For the text-containing cell, return its midpoint in [x, y] coordinate format. 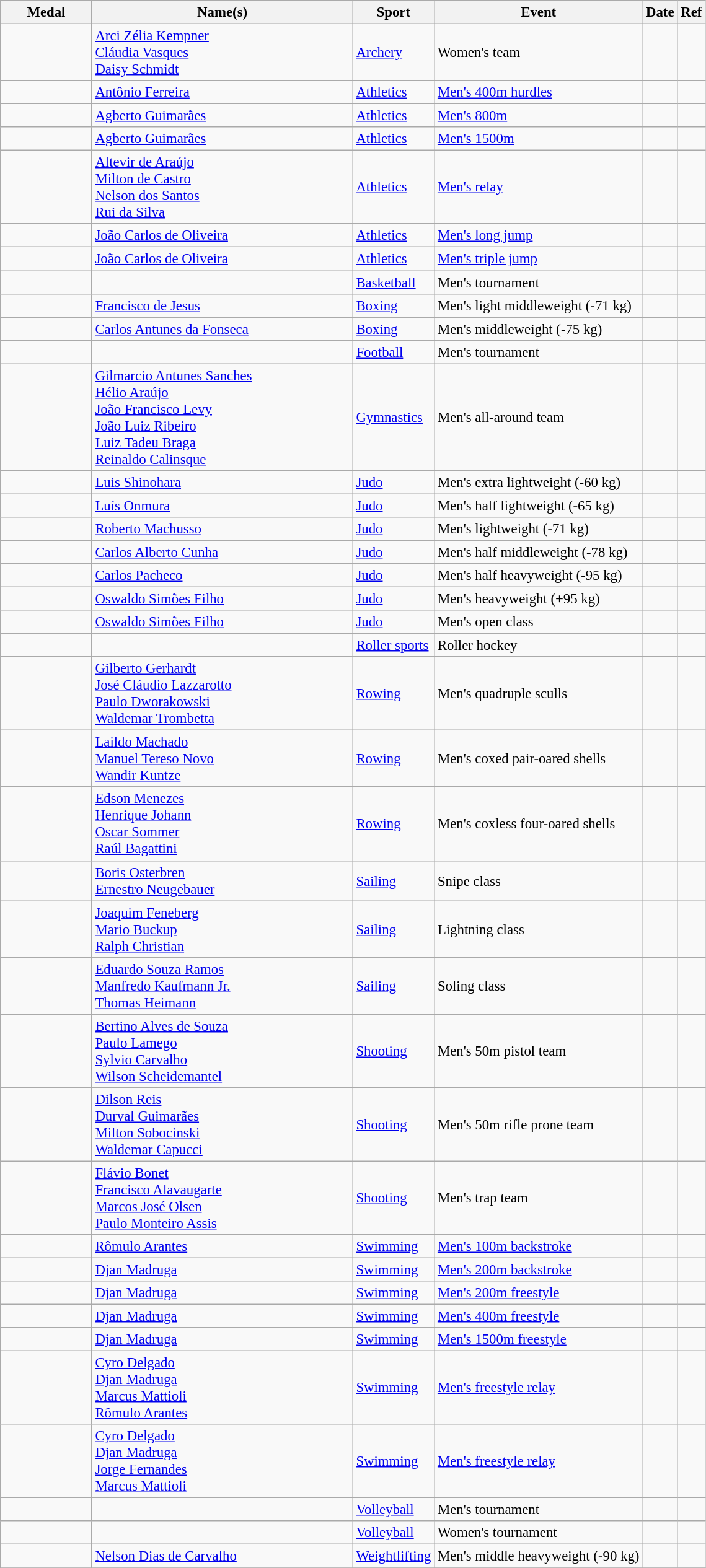
Men's coxed pair-oared shells [539, 759]
Snipe class [539, 881]
Men's all-around team [539, 418]
Altevir de Araújo Milton de Castro Nelson dos Santos Rui da Silva [222, 187]
Event [539, 12]
Men's 1500m freestyle [539, 1339]
Men's half middleweight (-78 kg) [539, 552]
Men's half lightweight (-65 kg) [539, 506]
Women's tournament [539, 1533]
Bertino Alves de Souza Paulo Lamego Sylvio Carvalho Wilson Scheidemantel [222, 1051]
Men's triple jump [539, 259]
Men's heavyweight (+95 kg) [539, 599]
Men's extra lightweight (-60 kg) [539, 483]
Medal [46, 12]
Football [394, 352]
Joaquim Feneberg Mario Buckup Ralph Christian [222, 929]
Men's lightweight (-71 kg) [539, 529]
Women's team [539, 53]
Weightlifting [394, 1556]
Flávio Bonet Francisco Alavaugarte Marcos José Olsen Paulo Monteiro Assis [222, 1198]
Roberto Machusso [222, 529]
Men's quadruple sculls [539, 694]
Date [660, 12]
Archery [394, 53]
Men's 400m hurdles [539, 92]
Men's 800m [539, 116]
Men's trap team [539, 1198]
Men's coxless four-oared shells [539, 824]
Men's 400m freestyle [539, 1316]
Antônio Ferreira [222, 92]
Cyro Delgado Djan Madruga Jorge Fernandes Marcus Mattioli [222, 1461]
Men's middle heavyweight (-90 kg) [539, 1556]
Rômulo Arantes [222, 1246]
Men's relay [539, 187]
Roller sports [394, 646]
Carlos Antunes da Fonseca [222, 329]
Men's 50m pistol team [539, 1051]
Men's middleweight (-75 kg) [539, 329]
Men's 50m rifle prone team [539, 1125]
Soling class [539, 986]
Men's light middleweight (-71 kg) [539, 305]
Eduardo Souza Ramos Manfredo Kaufmann Jr. Thomas Heimann [222, 986]
Carlos Alberto Cunha [222, 552]
Sport [394, 12]
Men's 100m backstroke [539, 1246]
Men's half heavyweight (-95 kg) [539, 576]
Men's 1500m [539, 139]
Dilson Reis Durval Guimarães Milton Sobocinski Waldemar Capucci [222, 1125]
Francisco de Jesus [222, 305]
Men's long jump [539, 236]
Boris Osterbren Ernestro Neugebauer [222, 881]
Basketball [394, 283]
Luis Shinohara [222, 483]
Gilberto Gerhardt José Cláudio Lazzarotto Paulo Dworakowski Waldemar Trombetta [222, 694]
Ref [692, 12]
Roller hockey [539, 646]
Nelson Dias de Carvalho [222, 1556]
Luís Onmura [222, 506]
Laildo Machado Manuel Tereso Novo Wandir Kuntze [222, 759]
Men's 200m freestyle [539, 1293]
Lightning class [539, 929]
Arci Zélia Kempner Cláudia Vasques Daisy Schmidt [222, 53]
Carlos Pacheco [222, 576]
Name(s) [222, 12]
Men's open class [539, 622]
Gilmarcio Antunes Sanches Hélio Araújo João Francisco Levy João Luiz Ribeiro Luiz Tadeu Braga Reinaldo Calinsque [222, 418]
Men's 200m backstroke [539, 1269]
Cyro Delgado Djan Madruga Marcus Mattioli Rômulo Arantes [222, 1388]
Edson Menezes Henrique Johann Oscar Sommer Raúl Bagattini [222, 824]
Gymnastics [394, 418]
